Scan for the cell matching the given text and deliver its [X, Y] coordinate at center. 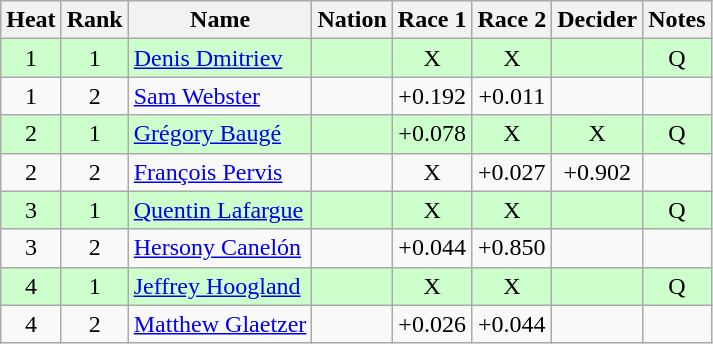
François Pervis [220, 172]
Jeffrey Hoogland [220, 286]
+0.850 [512, 248]
Race 2 [512, 20]
+0.026 [432, 324]
Rank [94, 20]
Heat [31, 20]
Grégory Baugé [220, 134]
Hersony Canelón [220, 248]
Sam Webster [220, 96]
Race 1 [432, 20]
+0.027 [512, 172]
Quentin Lafargue [220, 210]
Notes [677, 20]
+0.192 [432, 96]
Nation [352, 20]
Name [220, 20]
Decider [598, 20]
+0.011 [512, 96]
Denis Dmitriev [220, 58]
Matthew Glaetzer [220, 324]
+0.078 [432, 134]
+0.902 [598, 172]
